Provide the [x, y] coordinate of the cell's center where the given text is located.  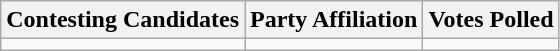
Party Affiliation [334, 20]
Votes Polled [491, 20]
Contesting Candidates [123, 20]
